For the text-containing cell, return its midpoint in (X, Y) coordinate format. 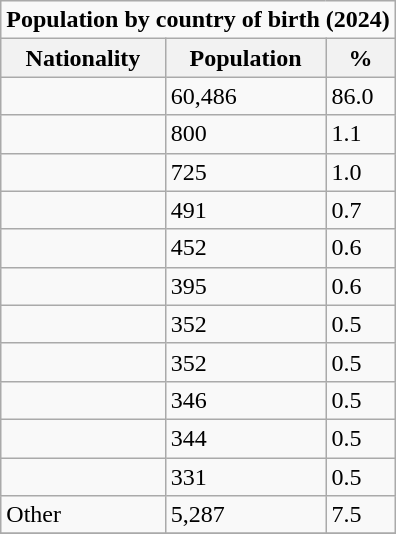
395 (246, 286)
346 (246, 400)
800 (246, 134)
Population (246, 58)
60,486 (246, 96)
725 (246, 172)
7.5 (360, 515)
86.0 (360, 96)
1.1 (360, 134)
344 (246, 438)
1.0 (360, 172)
Nationality (83, 58)
491 (246, 210)
Other (83, 515)
% (360, 58)
5,287 (246, 515)
331 (246, 477)
0.7 (360, 210)
Population by country of birth (2024) (198, 20)
452 (246, 248)
